For the text-containing cell, return its midpoint in (X, Y) coordinate format. 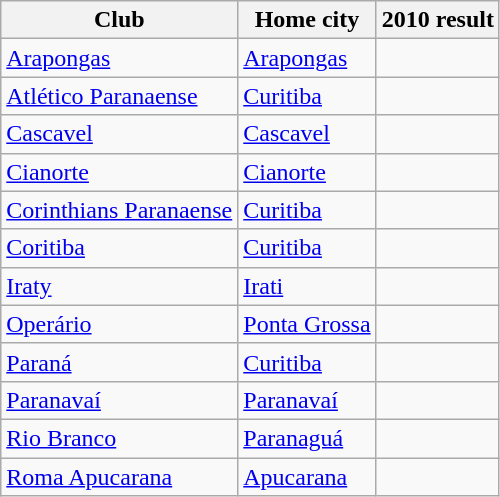
2010 result (438, 20)
Coritiba (120, 248)
Corinthians Paranaense (120, 210)
Irati (307, 286)
Ponta Grossa (307, 324)
Paranaguá (307, 438)
Rio Branco (120, 438)
Atlético Paranaense (120, 96)
Home city (307, 20)
Operário (120, 324)
Club (120, 20)
Iraty (120, 286)
Apucarana (307, 477)
Paraná (120, 362)
Roma Apucarana (120, 477)
